Provide the [X, Y] coordinate of the cell's center where the given text is located.  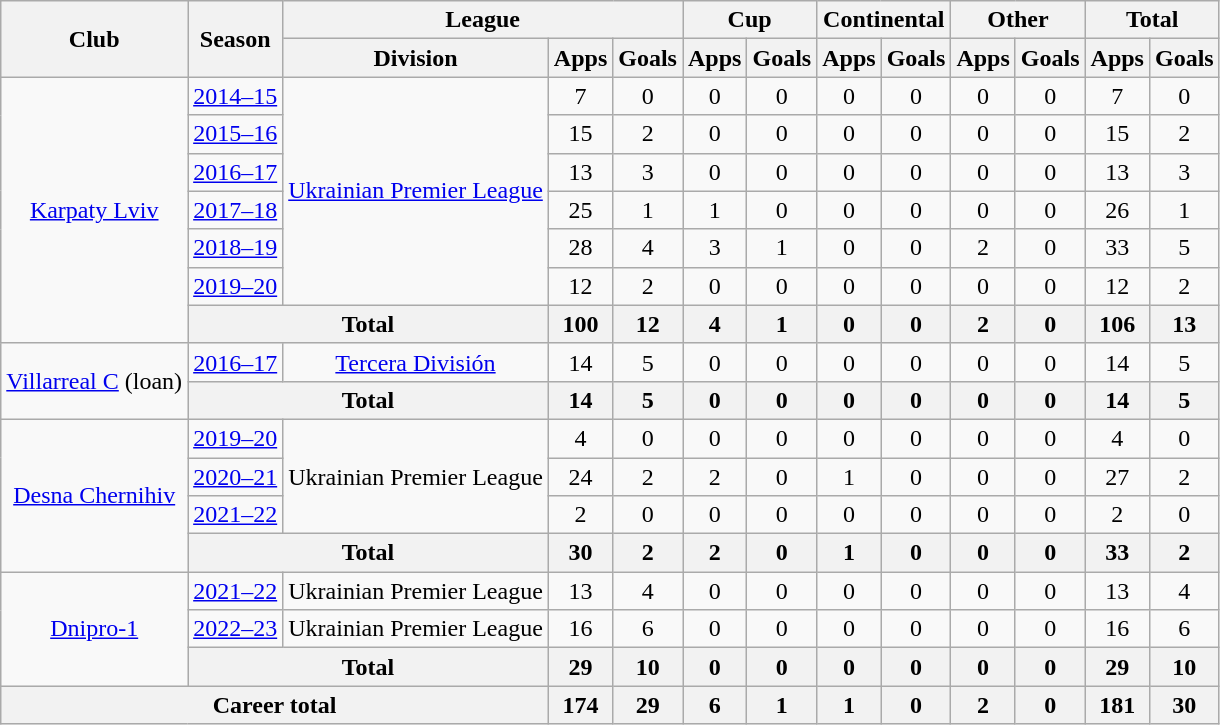
25 [580, 210]
2020–21 [236, 477]
26 [1117, 210]
2022–23 [236, 629]
2017–18 [236, 210]
Season [236, 39]
24 [580, 477]
Desna Chernihiv [94, 495]
Club [94, 39]
Cup [749, 20]
Division [416, 58]
Tercera División [416, 362]
League [483, 20]
174 [580, 705]
27 [1117, 477]
2018–19 [236, 248]
2014–15 [236, 96]
Villarreal C (loan) [94, 381]
2015–16 [236, 134]
Karpaty Lviv [94, 210]
Dnipro-1 [94, 629]
100 [580, 324]
106 [1117, 324]
28 [580, 248]
Career total [275, 705]
181 [1117, 705]
Other [1018, 20]
Continental [884, 20]
